Determine the [x, y] coordinate at the center of the cell enclosing the given text.  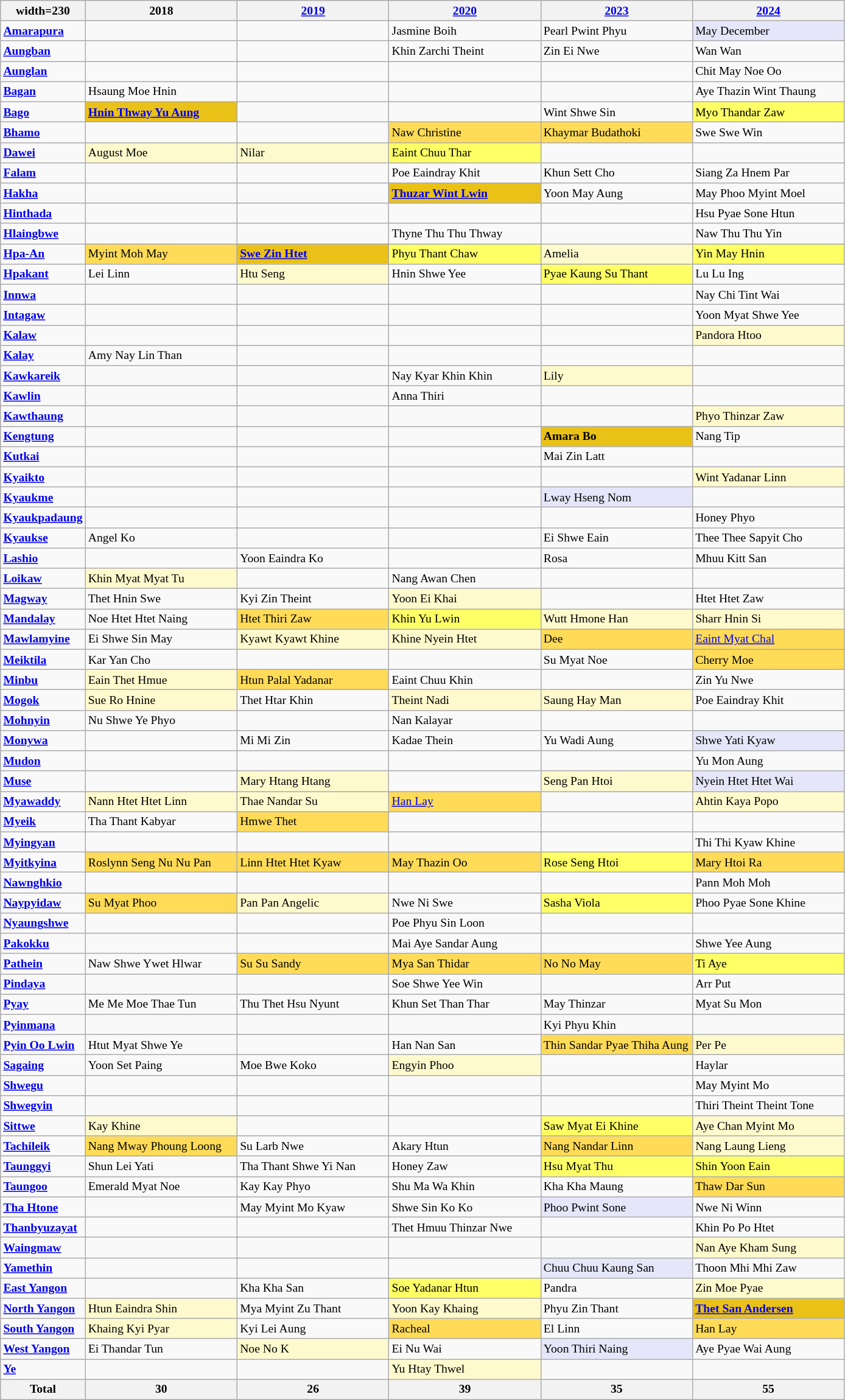
Yu Wadi Aung [616, 741]
Kha Kha San [313, 1289]
Arr Put [768, 984]
Phyo Thinzar Zaw [768, 416]
Ei Shwe Eain [616, 538]
Mya San Thidar [465, 964]
South Yangon [43, 1329]
Khin Po Po Htet [768, 1228]
Mi Mi Zin [313, 741]
Ei Thandar Tun [161, 1350]
Khun Sett Cho [616, 173]
Hsaung Moe Hnin [161, 91]
2023 [616, 11]
Racheal [465, 1329]
Myingyan [43, 842]
Sittwe [43, 1126]
Myawaddy [43, 802]
Saung Hay Man [616, 700]
2018 [161, 11]
Thoon Mhi Mhi Zaw [768, 1268]
Naw Thu Thu Yin [768, 234]
Mawlamyine [43, 639]
Anna Thiri [465, 395]
Wint Shwe Sin [616, 112]
Thiri Theint Theint Tone [768, 1106]
Amy Nay Lin Than [161, 355]
Hmwe Thet [313, 821]
Shun Lei Yati [161, 1167]
Yoon Myat Shwe Yee [768, 315]
Htu Seng [313, 274]
Thae Nandar Su [313, 802]
Pindaya [43, 984]
No No May [616, 964]
May Phoo Myint Moel [768, 193]
Mya Myint Zu Thant [313, 1308]
May Myint Mo [768, 1085]
Meiktila [43, 660]
Kyawt Kyawt Khine [313, 639]
Nang Nandar Linn [616, 1146]
Kay Kay Phyo [313, 1186]
Aungban [43, 51]
Kha Kha Maung [616, 1186]
May Myint Mo Kyaw [313, 1207]
Bhamo [43, 133]
Yoon Ei Khai [465, 599]
Pandra [616, 1289]
Lu Lu Ing [768, 274]
Tha Thant Shwe Yi Nan [313, 1167]
Mogok [43, 700]
30 [161, 1390]
Linn Htet Htet Kyaw [313, 863]
Thuzar Wint Lwin [465, 193]
Per Pe [768, 1045]
Mai Zin Latt [616, 456]
Thet San Andersen [768, 1308]
Dawei [43, 152]
Hsu Myat Thu [616, 1167]
May Thinzar [616, 1004]
Mary Htang Htang [313, 781]
Nann Htet Htet Linn [161, 802]
Yu Mon Aung [768, 761]
Seng Pan Htoi [616, 781]
Thet Hmuu Thinzar Nwe [465, 1228]
Tha Htone [43, 1207]
Khin Yu Lwin [465, 619]
Nay Kyar Khin Khin [465, 376]
El Linn [616, 1329]
Shwe Yee Aung [768, 943]
Eain Thet Hmue [161, 680]
Saw Myat Ei Khine [616, 1126]
Naw Christine [465, 133]
Nu Shwe Ye Phyo [161, 720]
Nyein Htet Htet Wai [768, 781]
Roslynn Seng Nu Nu Pan [161, 863]
Myeik [43, 821]
Hpakant [43, 274]
Kyaikto [43, 477]
Ti Aye [768, 964]
Hnin Shwe Yee [465, 274]
26 [313, 1390]
Thet Htar Khin [313, 700]
Tachileik [43, 1146]
Phoo Pyae Sone Khine [768, 903]
Total [43, 1390]
Shwegu [43, 1085]
Theint Nadi [465, 700]
Phyu Zin Thant [616, 1308]
Yoon Set Paing [161, 1065]
Mohnyin [43, 720]
39 [465, 1390]
Pakokku [43, 943]
Kalaw [43, 335]
Sasha Viola [616, 903]
Pyin Oo Lwin [43, 1045]
Kawkareik [43, 376]
Wint Yadanar Linn [768, 477]
Zin Moe Pyae [768, 1289]
Lashio [43, 559]
Nang Mway Phoung Loong [161, 1146]
North Yangon [43, 1308]
Nang Awan Chen [465, 578]
May Thazin Oo [465, 863]
Swe Swe Win [768, 133]
West Yangon [43, 1350]
Swe Zin Htet [313, 254]
Siang Za Hnem Par [768, 173]
Sagaing [43, 1065]
Pandora Htoo [768, 335]
Khin Zarchi Theint [465, 51]
Pyae Kaung Su Thant [616, 274]
Htut Myat Shwe Ye [161, 1045]
Htet Htet Zaw [768, 599]
Kyaukse [43, 538]
55 [768, 1390]
Tha Thant Kabyar [161, 821]
Me Me Moe Thae Tun [161, 1004]
Shu Ma Wa Khin [465, 1186]
Kawlin [43, 395]
Taunggyi [43, 1167]
Kyi Phyu Khin [616, 1025]
Sharr Hnin Si [768, 619]
Myitkyina [43, 863]
Htet Thiri Zaw [313, 619]
Nwe Ni Swe [465, 903]
Khine Nyein Htet [465, 639]
Myo Thandar Zaw [768, 112]
Amara Bo [616, 437]
Lway Hseng Nom [616, 498]
Hpa-An [43, 254]
Kay Khine [161, 1126]
Eaint Chuu Thar [465, 152]
August Moe [161, 152]
Kyi Lei Aung [313, 1329]
Nwe Ni Winn [768, 1207]
Haylar [768, 1065]
Nang Tip [768, 437]
Akary Htun [465, 1146]
Lei Linn [161, 274]
Htun Eaindra Shin [161, 1308]
Waingmaw [43, 1247]
Taungoo [43, 1186]
Soe Shwe Yee Win [465, 984]
Honey Phyo [768, 517]
Thaw Dar Sun [768, 1186]
Su Su Sandy [313, 964]
Wutt Hmone Han [616, 619]
Zin Ei Nwe [616, 51]
Pan Pan Angelic [313, 903]
Kyaukpadaung [43, 517]
Mhuu Kitt San [768, 559]
Amelia [616, 254]
Kutkai [43, 456]
Magway [43, 599]
Kawthaung [43, 416]
Hnin Thway Yu Aung [161, 112]
Su Myat Noe [616, 660]
Nawnghkio [43, 882]
Yin May Hnin [768, 254]
Nilar [313, 152]
Thi Thi Kyaw Khine [768, 842]
Mandalay [43, 619]
Nang Laung Lieng [768, 1146]
Mudon [43, 761]
Cherry Moe [768, 660]
May December [768, 30]
Rose Seng Htoi [616, 863]
Bago [43, 112]
Ei Nu Wai [465, 1350]
2019 [313, 11]
Loikaw [43, 578]
Kalay [43, 355]
Phyu Thant Chaw [465, 254]
Thee Thee Sapyit Cho [768, 538]
Monywa [43, 741]
Aunglan [43, 72]
Eaint Chuu Khin [465, 680]
Yoon Kay Khaing [465, 1308]
Thu Thet Hsu Nyunt [313, 1004]
Naw Shwe Ywet Hlwar [161, 964]
Kengtung [43, 437]
Myint Moh May [161, 254]
Hakha [43, 193]
Dee [616, 639]
Han Nan San [465, 1045]
Moe Bwe Koko [313, 1065]
Hsu Pyae Sone Htun [768, 213]
Thanbyuzayat [43, 1228]
Soe Yadanar Htun [465, 1289]
Intagaw [43, 315]
Mai Aye Sandar Aung [465, 943]
East Yangon [43, 1289]
Pearl Pwint Phyu [616, 30]
Naypyidaw [43, 903]
Hlaingbwe [43, 234]
Ahtin Kaya Popo [768, 802]
Khaing Kyi Pyar [161, 1329]
Shin Yoon Eain [768, 1167]
Pathein [43, 964]
Kar Yan Cho [161, 660]
2020 [465, 11]
Amarapura [43, 30]
Kyi Zin Theint [313, 599]
Su Myat Phoo [161, 903]
Chuu Chuu Kaung San [616, 1268]
Shwe Yati Kyaw [768, 741]
Innwa [43, 294]
Htun Palal Yadanar [313, 680]
Pyay [43, 1004]
Kyaukme [43, 498]
Ye [43, 1369]
Khaymar Budathoki [616, 133]
Yamethin [43, 1268]
Khun Set Than Thar [465, 1004]
width=230 [43, 11]
Shwe Sin Ko Ko [465, 1207]
35 [616, 1390]
Rosa [616, 559]
Angel Ko [161, 538]
Yoon Eaindra Ko [313, 559]
Pann Moh Moh [768, 882]
Honey Zaw [465, 1167]
Yu Htay Thwel [465, 1369]
Mary Htoi Ra [768, 863]
Su Larb Nwe [313, 1146]
Thin Sandar Pyae Thiha Aung [616, 1045]
Eaint Myat Chal [768, 639]
Falam [43, 173]
Kadae Thein [465, 741]
Chit May Noe Oo [768, 72]
Thyne Thu Thu Thway [465, 234]
Zin Yu Nwe [768, 680]
Sue Ro Hnine [161, 700]
Noe No K [313, 1350]
Emerald Myat Noe [161, 1186]
Ei Shwe Sin May [161, 639]
Aye Chan Myint Mo [768, 1126]
Phoo Pwint Sone [616, 1207]
Pyinmana [43, 1025]
Wan Wan [768, 51]
Engyin Phoo [465, 1065]
Shwegyin [43, 1106]
Noe Htet Htet Naing [161, 619]
Yoon Thiri Naing [616, 1350]
Poe Phyu Sin Loon [465, 924]
Khin Myat Myat Tu [161, 578]
Hinthada [43, 213]
Yoon May Aung [616, 193]
Thet Hnin Swe [161, 599]
Nan Aye Kham Sung [768, 1247]
Bagan [43, 91]
2024 [768, 11]
Muse [43, 781]
Minbu [43, 680]
Nan Kalayar [465, 720]
Aye Thazin Wint Thaung [768, 91]
Aye Pyae Wai Aung [768, 1350]
Jasmine Boih [465, 30]
Myat Su Mon [768, 1004]
Nay Chi Tint Wai [768, 294]
Nyaungshwe [43, 924]
Lily [616, 376]
